Return the (X, Y) coordinate for the center point of the cell that contains the specified text.  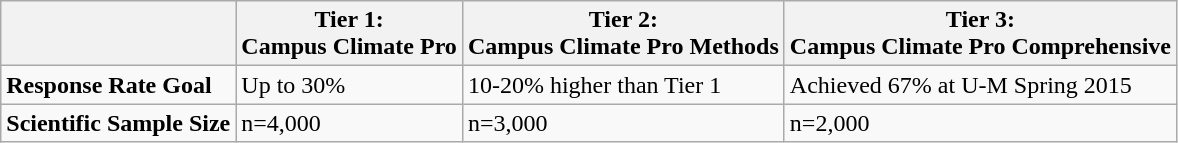
Tier 1:Campus Climate Pro (350, 34)
n=3,000 (623, 123)
n=2,000 (980, 123)
Up to 30% (350, 85)
Achieved 67% at U-M Spring 2015 (980, 85)
Scientific Sample Size (118, 123)
Response Rate Goal (118, 85)
Tier 2:Campus Climate Pro Methods (623, 34)
Tier 3:Campus Climate Pro Comprehensive (980, 34)
10-20% higher than Tier 1 (623, 85)
n=4,000 (350, 123)
